Find where the given text appears and provide that cell's center as [x, y] coordinate. 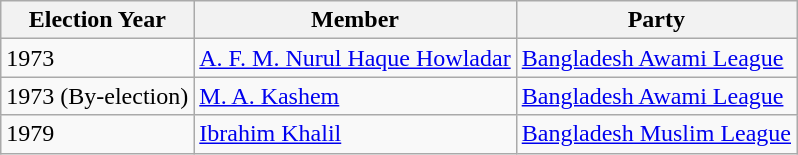
Ibrahim Khalil [355, 134]
Party [656, 20]
1979 [98, 134]
1973 (By-election) [98, 96]
1973 [98, 58]
M. A. Kashem [355, 96]
A. F. M. Nurul Haque Howladar [355, 58]
Bangladesh Muslim League [656, 134]
Election Year [98, 20]
Member [355, 20]
